Capture the cell that displays the provided text and extract its [X, Y] central coordinate. 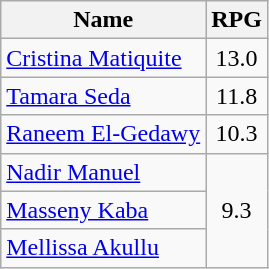
RPG [237, 20]
13.0 [237, 58]
Tamara Seda [104, 96]
9.3 [237, 210]
Cristina Matiquite [104, 58]
10.3 [237, 134]
11.8 [237, 96]
Nadir Manuel [104, 172]
Raneem El-Gedawy [104, 134]
Mellissa Akullu [104, 248]
Masseny Kaba [104, 210]
Name [104, 20]
